Return (X, Y) of the center of cell containing provided text 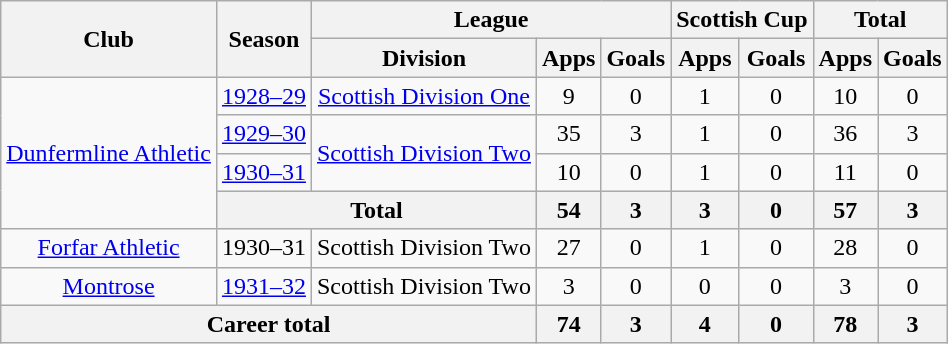
1931–32 (264, 286)
78 (845, 324)
Montrose (109, 286)
9 (568, 96)
Season (264, 39)
1928–29 (264, 96)
36 (845, 134)
1929–30 (264, 134)
Division (424, 58)
35 (568, 134)
54 (568, 210)
Dunfermline Athletic (109, 153)
League (490, 20)
4 (705, 324)
Scottish Cup (742, 20)
27 (568, 248)
28 (845, 248)
74 (568, 324)
57 (845, 210)
Career total (269, 324)
Club (109, 39)
Forfar Athletic (109, 248)
Scottish Division One (424, 96)
11 (845, 172)
